Locate the cell with the specified text and output its (x, y) center coordinate. 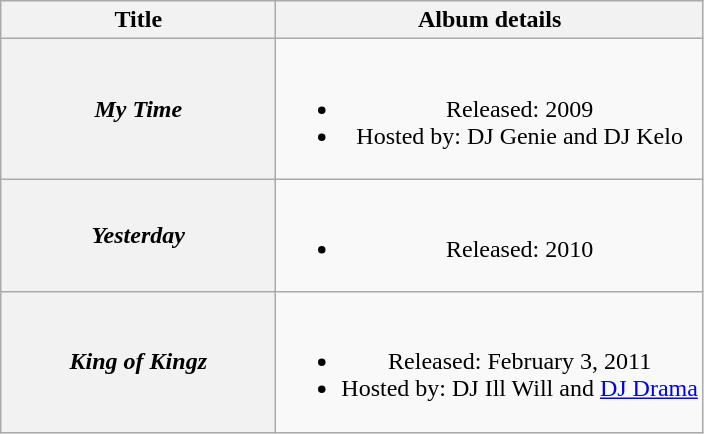
Released: February 3, 2011Hosted by: DJ Ill Will and DJ Drama (490, 362)
Album details (490, 20)
Released: 2010 (490, 236)
Yesterday (138, 236)
My Time (138, 109)
Released: 2009Hosted by: DJ Genie and DJ Kelo (490, 109)
Title (138, 20)
King of Kingz (138, 362)
